For the text-containing cell, return its midpoint in [x, y] coordinate format. 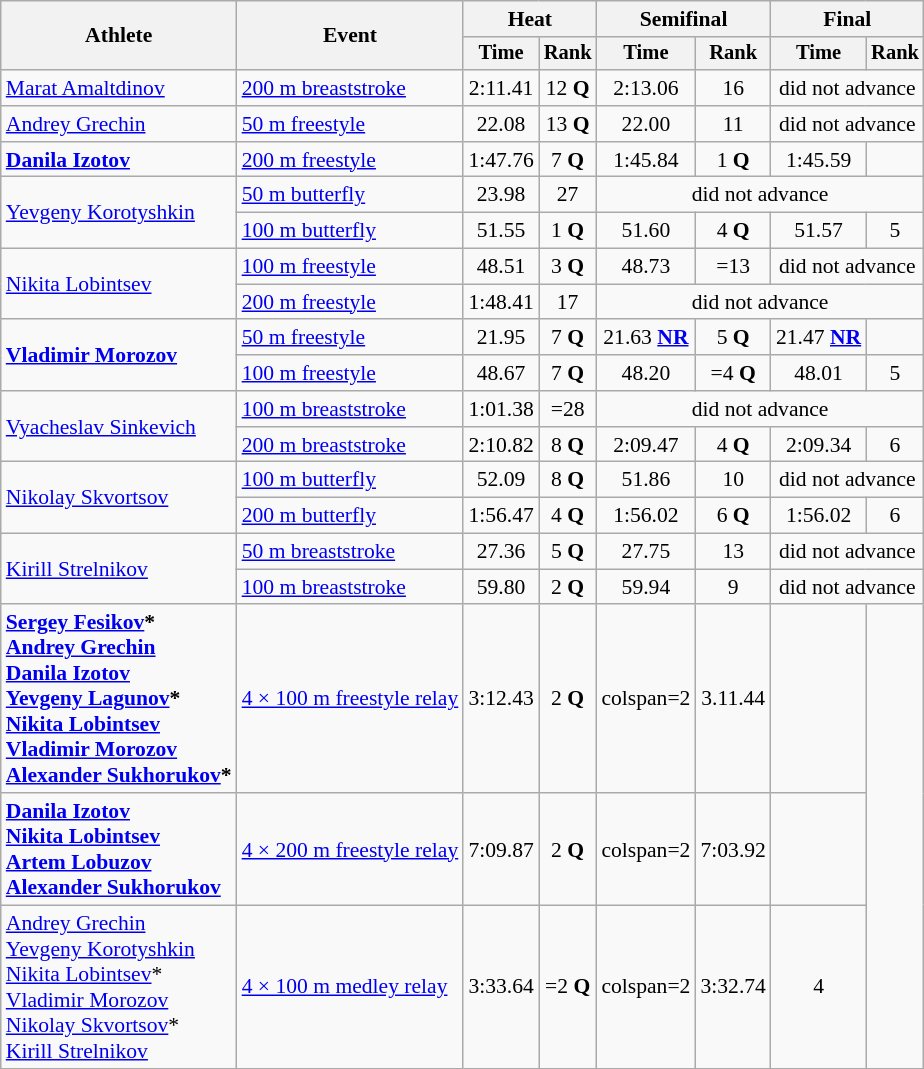
1:45.59 [818, 160]
Semifinal [684, 19]
22.08 [500, 124]
Nikita Lobintsev [119, 284]
48.20 [646, 373]
2:11.41 [500, 88]
Vladimir Morozov [119, 356]
17 [568, 302]
51.86 [646, 480]
4 × 100 m medley relay [350, 988]
Athlete [119, 36]
3:12.43 [500, 700]
=28 [568, 409]
Sergey Fesikov*Andrey GrechinDanila IzotovYevgeny Lagunov*Nikita LobintsevVladimir MorozovAlexander Sukhorukov* [119, 700]
7:09.87 [500, 849]
Andrey GrechinYevgeny KorotyshkinNikita Lobintsev*Vladimir MorozovNikolay Skvortsov*Kirill Strelnikov [119, 988]
59.94 [646, 587]
3.11.44 [732, 700]
27 [568, 195]
2:13.06 [646, 88]
52.09 [500, 480]
51.55 [500, 231]
16 [732, 88]
4 [818, 988]
13 Q [568, 124]
Final [848, 19]
200 m butterfly [350, 516]
51.60 [646, 231]
48.01 [818, 373]
=4 Q [732, 373]
9 [732, 587]
50 m butterfly [350, 195]
22.00 [646, 124]
Danila Izotov [119, 160]
2:09.34 [818, 445]
Kirill Strelnikov [119, 570]
23.98 [500, 195]
27.75 [646, 552]
48.73 [646, 267]
12 Q [568, 88]
1:56.47 [500, 516]
1:47.76 [500, 160]
3:33.64 [500, 988]
21.95 [500, 338]
Heat [530, 19]
4 × 200 m freestyle relay [350, 849]
7:03.92 [732, 849]
4 × 100 m freestyle relay [350, 700]
10 [732, 480]
Nikolay Skvortsov [119, 498]
11 [732, 124]
Yevgeny Korotyshkin [119, 212]
Marat Amaltdinov [119, 88]
Danila IzotovNikita LobintsevArtem LobuzovAlexander Sukhorukov [119, 849]
Andrey Grechin [119, 124]
2:10.82 [500, 445]
Vyacheslav Sinkevich [119, 426]
48.67 [500, 373]
48.51 [500, 267]
50 m breaststroke [350, 552]
1:01.38 [500, 409]
51.57 [818, 231]
27.36 [500, 552]
=2 Q [568, 988]
3 Q [568, 267]
59.80 [500, 587]
1:45.84 [646, 160]
21.47 NR [818, 338]
3:32.74 [732, 988]
1:48.41 [500, 302]
21.63 NR [646, 338]
Event [350, 36]
6 Q [732, 516]
2:09.47 [646, 445]
=13 [732, 267]
13 [732, 552]
